Scan for the cell matching the given text and deliver its (X, Y) coordinate at center. 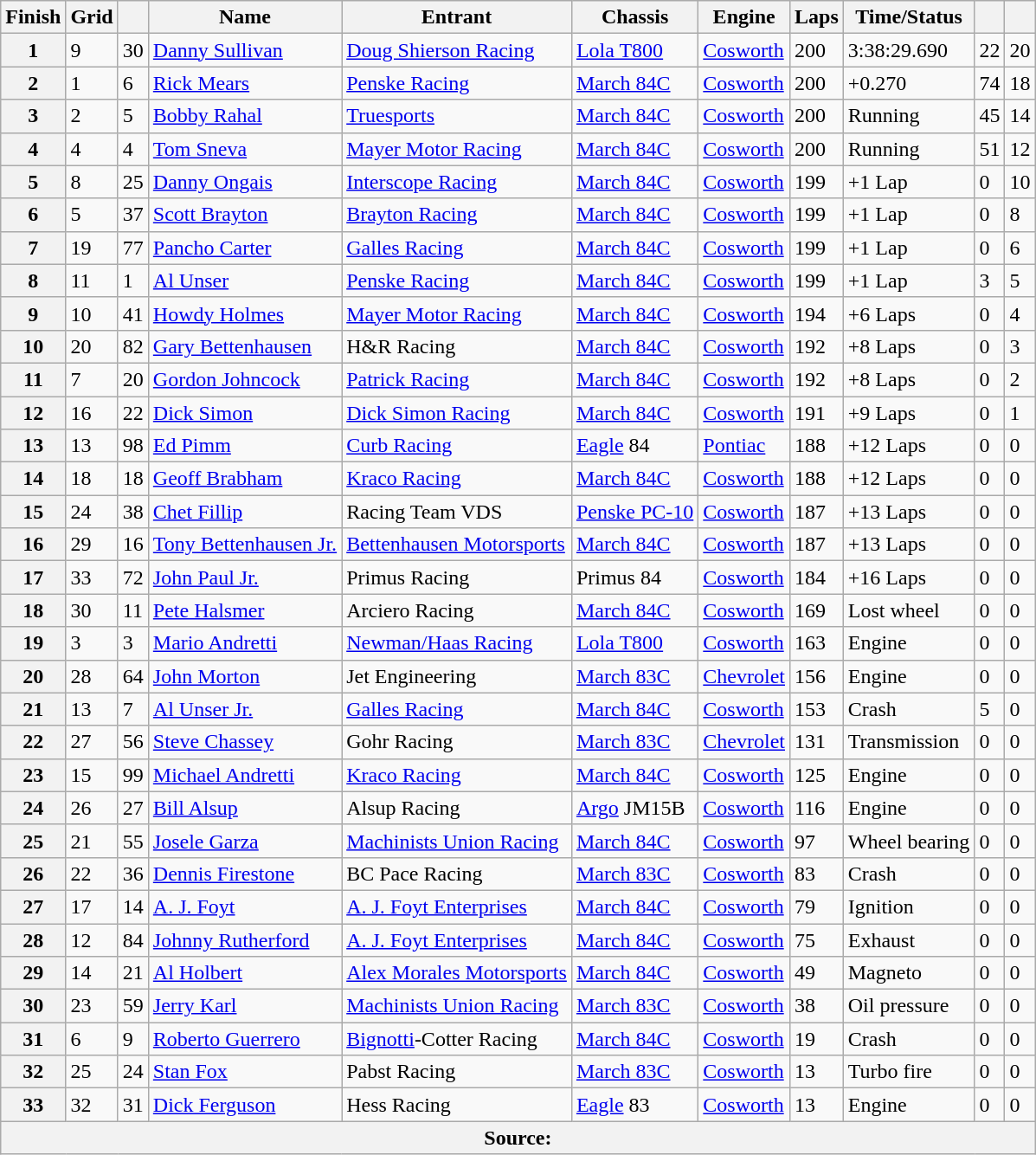
Grid (92, 17)
Alex Morales Motorsports (457, 973)
John Morton (244, 676)
59 (133, 1006)
A. J. Foyt (244, 907)
64 (133, 676)
41 (133, 313)
Danny Ongais (244, 182)
Josele Garza (244, 841)
Oil pressure (909, 1006)
Dennis Firestone (244, 874)
Scott Brayton (244, 215)
Curb Racing (457, 446)
Argo JM15B (634, 808)
Lost wheel (909, 610)
Pete Halsmer (244, 610)
74 (990, 83)
45 (990, 116)
191 (816, 413)
82 (133, 346)
Al Unser (244, 281)
John Paul Jr. (244, 577)
3:38:29.690 (909, 50)
37 (133, 215)
Primus 84 (634, 577)
Hess Racing (457, 1105)
Roberto Guerrero (244, 1039)
+0.270 (909, 83)
Pancho Carter (244, 248)
Bettenhausen Motorsports (457, 545)
H&R Racing (457, 346)
Michael Andretti (244, 775)
Bobby Rahal (244, 116)
75 (816, 939)
Dick Simon Racing (457, 413)
51 (990, 149)
Brayton Racing (457, 215)
Finish (33, 17)
72 (133, 577)
BC Pace Racing (457, 874)
Time/Status (909, 17)
Name (244, 17)
Bignotti-Cotter Racing (457, 1039)
Chet Fillip (244, 512)
Wheel bearing (909, 841)
+16 Laps (909, 577)
Jet Engineering (457, 676)
Source: (518, 1138)
79 (816, 907)
Dick Ferguson (244, 1105)
Gordon Johncock (244, 379)
163 (816, 643)
184 (816, 577)
Chassis (634, 17)
Turbo fire (909, 1072)
153 (816, 709)
77 (133, 248)
Racing Team VDS (457, 512)
+9 Laps (909, 413)
56 (133, 742)
169 (816, 610)
97 (816, 841)
Alsup Racing (457, 808)
125 (816, 775)
Tony Bettenhausen Jr. (244, 545)
116 (816, 808)
Jerry Karl (244, 1006)
156 (816, 676)
Magneto (909, 973)
Rick Mears (244, 83)
Al Holbert (244, 973)
Eagle 83 (634, 1105)
55 (133, 841)
Ed Pimm (244, 446)
Mario Andretti (244, 643)
+6 Laps (909, 313)
36 (133, 874)
Interscope Racing (457, 182)
Eagle 84 (634, 446)
Truesports (457, 116)
Geoff Brabham (244, 479)
Newman/Haas Racing (457, 643)
Al Unser Jr. (244, 709)
Entrant (457, 17)
Primus Racing (457, 577)
Bill Alsup (244, 808)
Danny Sullivan (244, 50)
Ignition (909, 907)
Stan Fox (244, 1072)
Penske PC-10 (634, 512)
Transmission (909, 742)
Pontiac (744, 446)
83 (816, 874)
Doug Shierson Racing (457, 50)
Gary Bettenhausen (244, 346)
99 (133, 775)
Howdy Holmes (244, 313)
Patrick Racing (457, 379)
Steve Chassey (244, 742)
Exhaust (909, 939)
Gohr Racing (457, 742)
Tom Sneva (244, 149)
Johnny Rutherford (244, 939)
Laps (816, 17)
194 (816, 313)
84 (133, 939)
131 (816, 742)
Pabst Racing (457, 1072)
Dick Simon (244, 413)
98 (133, 446)
49 (816, 973)
Arciero Racing (457, 610)
